Output the (X, Y) coordinate of the center of the cell containing the given text.  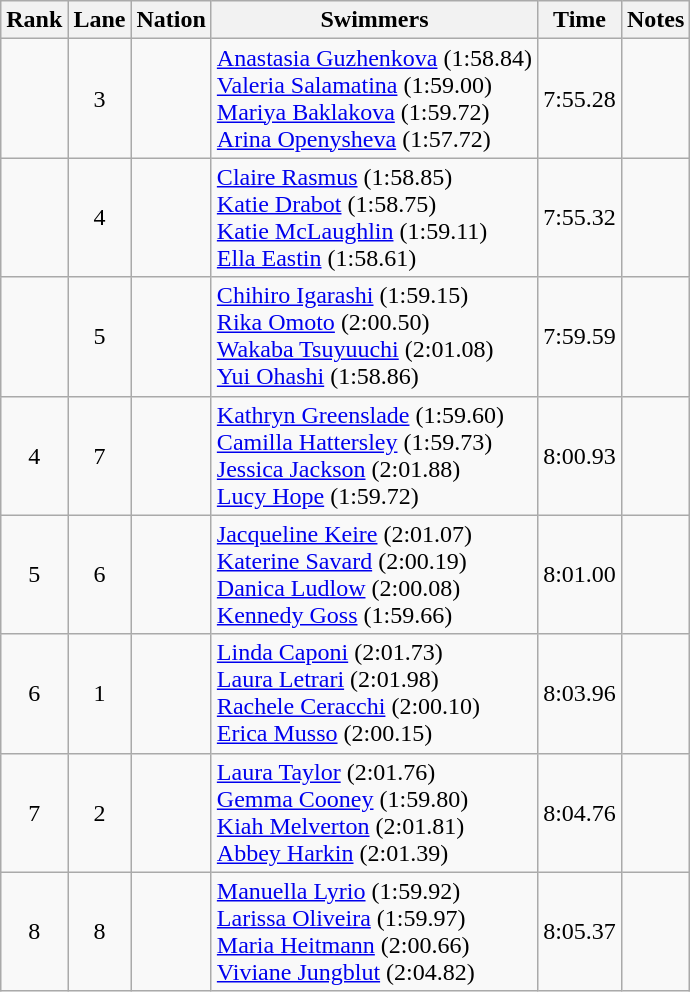
Nation (171, 20)
Laura Taylor (2:01.76)Gemma Cooney (1:59.80)Kiah Melverton (2:01.81)Abbey Harkin (2:01.39) (374, 812)
2 (100, 812)
Manuella Lyrio (1:59.92)Larissa Oliveira (1:59.97)Maria Heitmann (2:00.66)Viviane Jungblut (2:04.82) (374, 932)
Jacqueline Keire (2:01.07)Katerine Savard (2:00.19)Danica Ludlow (2:00.08)Kennedy Goss (1:59.66) (374, 574)
8:03.96 (580, 694)
Claire Rasmus (1:58.85)Katie Drabot (1:58.75)Katie McLaughlin (1:59.11)Ella Eastin (1:58.61) (374, 218)
Chihiro Igarashi (1:59.15)Rika Omoto (2:00.50)Wakaba Tsuyuuchi (2:01.08)Yui Ohashi (1:58.86) (374, 336)
7:59.59 (580, 336)
Swimmers (374, 20)
8:00.93 (580, 456)
7:55.32 (580, 218)
Anastasia Guzhenkova (1:58.84)Valeria Salamatina (1:59.00)Mariya Baklakova (1:59.72)Arina Openysheva (1:57.72) (374, 98)
8:04.76 (580, 812)
8:05.37 (580, 932)
1 (100, 694)
Kathryn Greenslade (1:59.60)Camilla Hattersley (1:59.73)Jessica Jackson (2:01.88)Lucy Hope (1:59.72) (374, 456)
3 (100, 98)
7:55.28 (580, 98)
Notes (655, 20)
8:01.00 (580, 574)
Linda Caponi (2:01.73)Laura Letrari (2:01.98)Rachele Ceracchi (2:00.10)Erica Musso (2:00.15) (374, 694)
Lane (100, 20)
Rank (34, 20)
Time (580, 20)
